Provide the (x, y) coordinate of the cell's center where the given text is located.  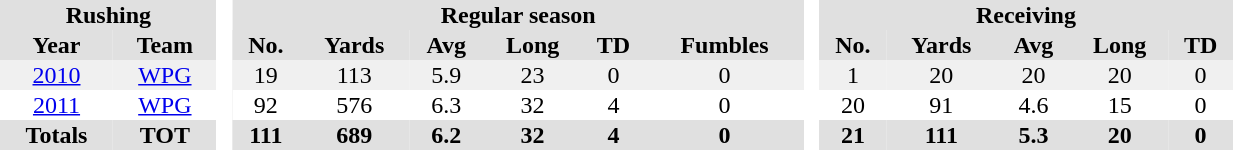
19 (266, 75)
TOT (165, 135)
5.3 (1033, 135)
Receiving (1026, 15)
6.3 (446, 105)
5.9 (446, 75)
2010 (56, 75)
4.6 (1033, 105)
Totals (56, 135)
Year (56, 45)
2011 (56, 105)
Team (165, 45)
576 (354, 105)
Fumbles (724, 45)
21 (854, 135)
92 (266, 105)
15 (1120, 105)
1 (854, 75)
689 (354, 135)
113 (354, 75)
Rushing (108, 15)
23 (532, 75)
Regular season (518, 15)
6.2 (446, 135)
91 (941, 105)
